Provide the [X, Y] coordinate of the cell's center where the given text is located.  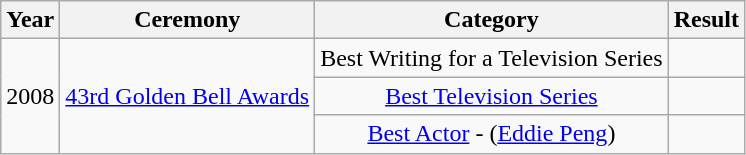
Ceremony [188, 20]
Best Television Series [492, 96]
Result [706, 20]
43rd Golden Bell Awards [188, 96]
Best Actor - (Eddie Peng) [492, 134]
Category [492, 20]
Best Writing for a Television Series [492, 58]
Year [30, 20]
2008 [30, 96]
